Provide the [x, y] coordinate of the cell's center where the given text is located.  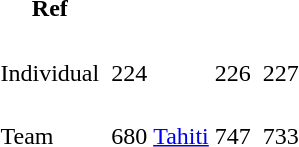
224 [130, 73]
226 [232, 73]
